Capture the cell that displays the provided text and extract its (X, Y) central coordinate. 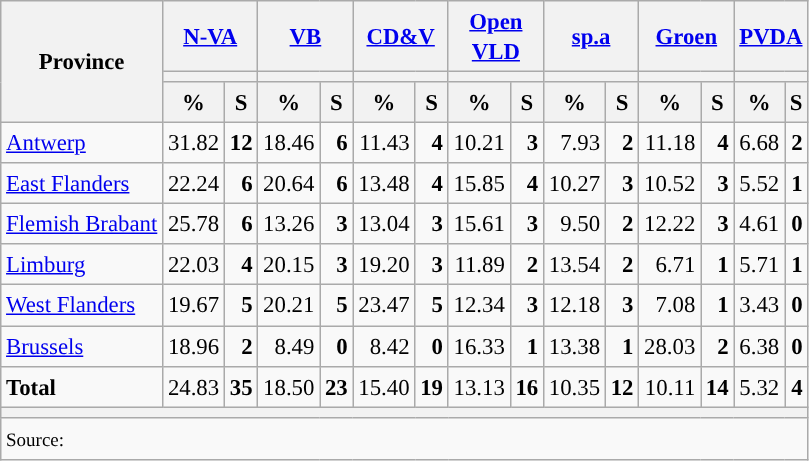
CD&V (400, 36)
13.48 (384, 184)
Open VLD (496, 36)
18.46 (289, 144)
7.93 (574, 144)
10.27 (574, 184)
N-VA (210, 36)
7.08 (670, 306)
Groen (686, 36)
13.04 (384, 224)
20.15 (289, 264)
4.61 (760, 224)
12.22 (670, 224)
10.21 (479, 144)
6.38 (760, 346)
20.21 (289, 306)
PVDA (771, 36)
9.50 (574, 224)
11.18 (670, 144)
31.82 (194, 144)
22.03 (194, 264)
18.50 (289, 386)
11.43 (384, 144)
18.96 (194, 346)
10.11 (670, 386)
Province (82, 62)
15.61 (479, 224)
8.42 (384, 346)
Source: (404, 438)
13.13 (479, 386)
16.33 (479, 346)
5.52 (760, 184)
13.54 (574, 264)
Brussels (82, 346)
Antwerp (82, 144)
19 (432, 386)
3.43 (760, 306)
5.71 (760, 264)
Total (82, 386)
12.18 (574, 306)
5.32 (760, 386)
11.89 (479, 264)
13.38 (574, 346)
6.68 (760, 144)
VB (306, 36)
10.52 (670, 184)
23.47 (384, 306)
10.35 (574, 386)
28.03 (670, 346)
Flemish Brabant (82, 224)
East Flanders (82, 184)
13.26 (289, 224)
8.49 (289, 346)
19.67 (194, 306)
25.78 (194, 224)
24.83 (194, 386)
Limburg (82, 264)
19.20 (384, 264)
12.34 (479, 306)
15.85 (479, 184)
West Flanders (82, 306)
14 (718, 386)
23 (336, 386)
22.24 (194, 184)
35 (240, 386)
sp.a (590, 36)
15.40 (384, 386)
6.71 (670, 264)
16 (526, 386)
20.64 (289, 184)
